Detect which cell encompasses the target text, then output its [x, y] center coordinate. 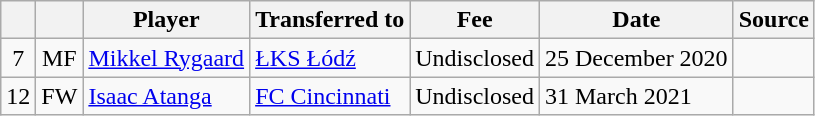
FC Cincinnati [330, 96]
FW [60, 96]
31 March 2021 [636, 96]
Player [166, 20]
Mikkel Rygaard [166, 58]
12 [18, 96]
7 [18, 58]
Transferred to [330, 20]
Fee [475, 20]
25 December 2020 [636, 58]
ŁKS Łódź [330, 58]
MF [60, 58]
Isaac Atanga [166, 96]
Date [636, 20]
Source [774, 20]
